Scan for the cell matching the given text and deliver its [X, Y] coordinate at center. 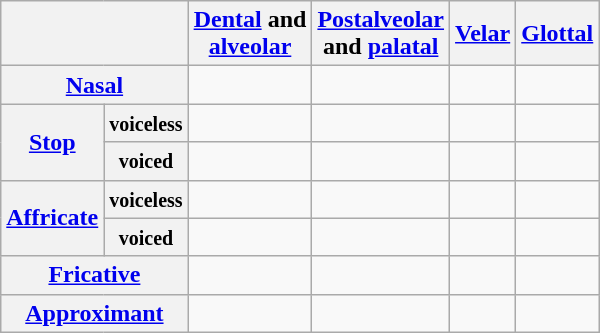
Glottal [558, 34]
Dental andalveolar [250, 34]
Affricate [52, 218]
Velar [483, 34]
Nasal [94, 85]
Approximant [94, 313]
Stop [52, 142]
Fricative [94, 275]
Postalveolarand palatal [381, 34]
